Output the [x, y] coordinate of the center of the cell containing the given text.  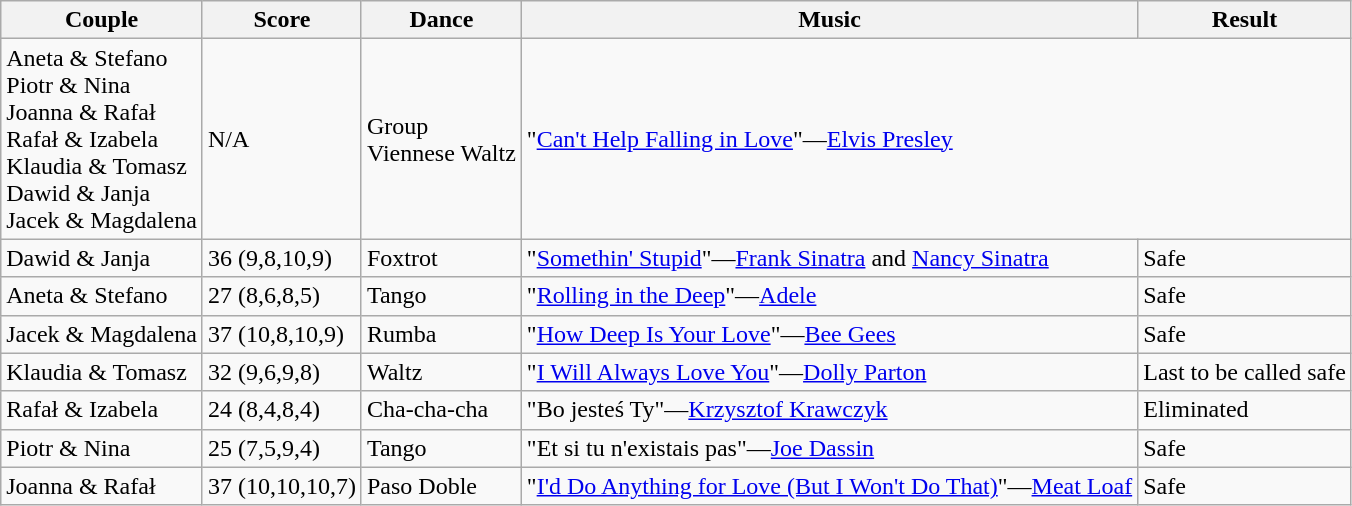
"Can't Help Falling in Love"—Elvis Presley [936, 139]
Music [829, 20]
Aneta & StefanoPiotr & NinaJoanna & RafałRafał & IzabelaKlaudia & TomaszDawid & JanjaJacek & Magdalena [102, 139]
27 (8,6,8,5) [282, 296]
37 (10,8,10,9) [282, 334]
37 (10,10,10,7) [282, 486]
Joanna & Rafał [102, 486]
"Somethin' Stupid"—Frank Sinatra and Nancy Sinatra [829, 258]
"Et si tu n'existais pas"—Joe Dassin [829, 448]
32 (9,6,9,8) [282, 372]
36 (9,8,10,9) [282, 258]
"I'd Do Anything for Love (But I Won't Do That)"—Meat Loaf [829, 486]
Eliminated [1245, 410]
Paso Doble [441, 486]
Dawid & Janja [102, 258]
Couple [102, 20]
Rumba [441, 334]
Last to be called safe [1245, 372]
Cha-cha-cha [441, 410]
Klaudia & Tomasz [102, 372]
"Bo jesteś Ty"—Krzysztof Krawczyk [829, 410]
Piotr & Nina [102, 448]
Result [1245, 20]
"Rolling in the Deep"—Adele [829, 296]
25 (7,5,9,4) [282, 448]
Group Viennese Waltz [441, 139]
Foxtrot [441, 258]
Aneta & Stefano [102, 296]
Score [282, 20]
Waltz [441, 372]
N/A [282, 139]
24 (8,4,8,4) [282, 410]
Rafał & Izabela [102, 410]
Jacek & Magdalena [102, 334]
"How Deep Is Your Love"—Bee Gees [829, 334]
"I Will Always Love You"—Dolly Parton [829, 372]
Dance [441, 20]
